Return the [X, Y] coordinate for the center point of the cell that contains the specified text.  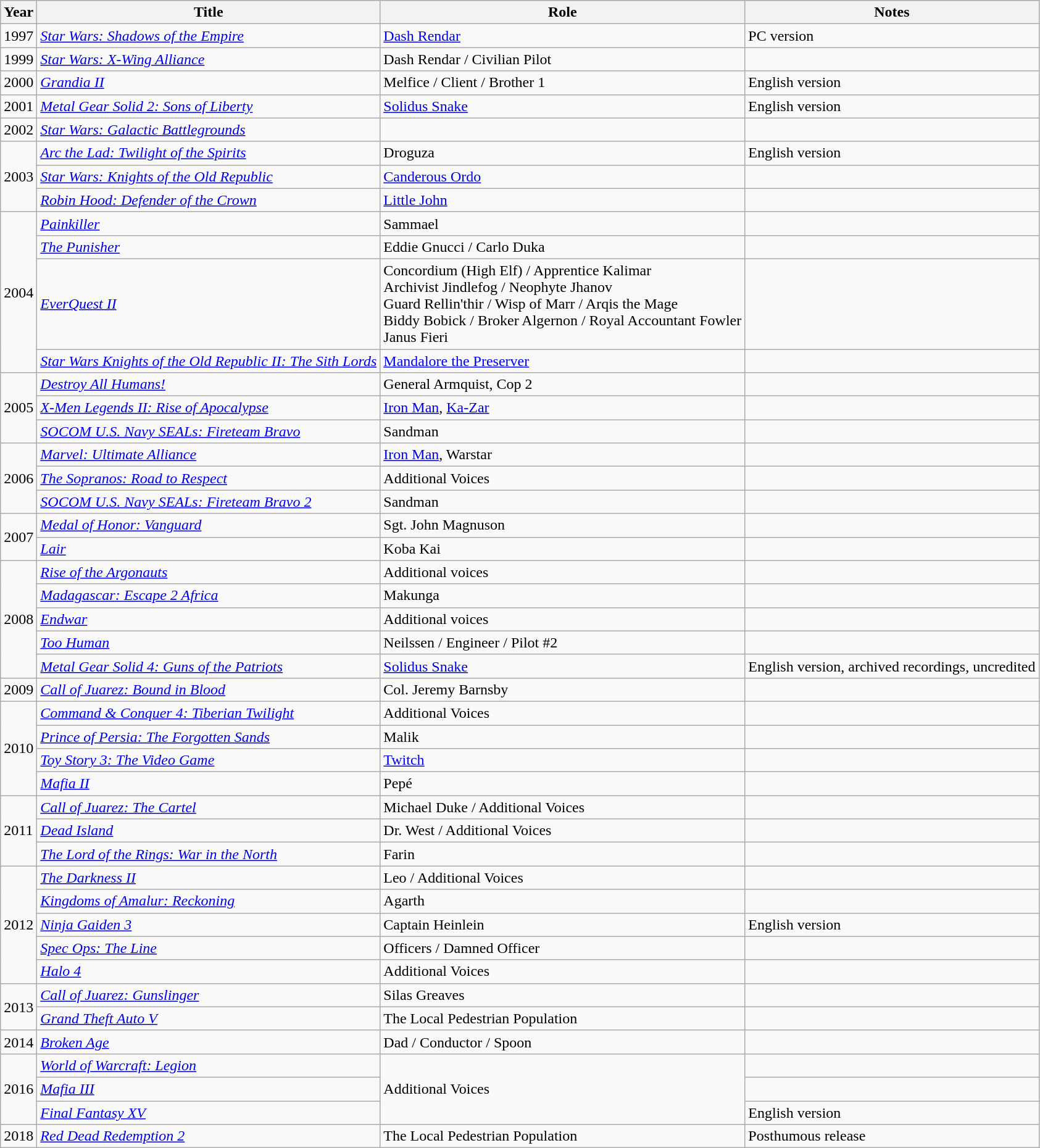
Star Wars: Galactic Battlegrounds [209, 130]
Eddie Gnucci / Carlo Duka [563, 247]
Lair [209, 549]
Michael Duke / Additional Voices [563, 807]
Grandia II [209, 83]
Col. Jeremy Barnsby [563, 689]
General Armquist, Cop 2 [563, 385]
The Sopranos: Road to Respect [209, 478]
2007 [19, 537]
Endwar [209, 619]
Melfice / Client / Brother 1 [563, 83]
Silas Greaves [563, 995]
Medal of Honor: Vanguard [209, 525]
Too Human [209, 643]
Prince of Persia: The Forgotten Sands [209, 736]
Little John [563, 200]
Dead Island [209, 831]
Captain Heinlein [563, 925]
Grand Theft Auto V [209, 1018]
Halo 4 [209, 971]
Officers / Damned Officer [563, 948]
The Punisher [209, 247]
2005 [19, 408]
2013 [19, 1007]
1999 [19, 59]
Koba Kai [563, 549]
Canderous Ordo [563, 177]
2003 [19, 177]
2011 [19, 831]
Madagascar: Escape 2 Africa [209, 596]
2000 [19, 83]
Dash Rendar [563, 36]
The Lord of the Rings: War in the North [209, 854]
Rise of the Argonauts [209, 572]
English version, archived recordings, uncredited [892, 666]
2004 [19, 292]
Year [19, 12]
Marvel: Ultimate Alliance [209, 455]
Mafia II [209, 784]
Twitch [563, 760]
Notes [892, 12]
Dash Rendar / Civilian Pilot [563, 59]
Pepé [563, 784]
Sammael [563, 223]
SOCOM U.S. Navy SEALs: Fireteam Bravo [209, 431]
Star Wars: Knights of the Old Republic [209, 177]
Painkiller [209, 223]
Call of Juarez: The Cartel [209, 807]
2010 [19, 748]
Broken Age [209, 1042]
Destroy All Humans! [209, 385]
Red Dead Redemption 2 [209, 1136]
EverQuest II [209, 304]
Mandalore the Preserver [563, 361]
2018 [19, 1136]
Iron Man, Warstar [563, 455]
Mafia III [209, 1089]
SOCOM U.S. Navy SEALs: Fireteam Bravo 2 [209, 502]
1997 [19, 36]
Call of Juarez: Bound in Blood [209, 689]
2006 [19, 478]
Robin Hood: Defender of the Crown [209, 200]
Droguza [563, 153]
World of Warcraft: Legion [209, 1065]
Iron Man, Ka-Zar [563, 408]
Sgt. John Magnuson [563, 525]
Dad / Conductor / Spoon [563, 1042]
The Darkness II [209, 878]
2014 [19, 1042]
Command & Conquer 4: Tiberian Twilight [209, 713]
Farin [563, 854]
Spec Ops: The Line [209, 948]
Leo / Additional Voices [563, 878]
X-Men Legends II: Rise of Apocalypse [209, 408]
2001 [19, 106]
Final Fantasy XV [209, 1113]
Kingdoms of Amalur: Reckoning [209, 901]
Ninja Gaiden 3 [209, 925]
Dr. West / Additional Voices [563, 831]
Malik [563, 736]
Metal Gear Solid 4: Guns of the Patriots [209, 666]
Star Wars: Shadows of the Empire [209, 36]
Star Wars Knights of the Old Republic II: The Sith Lords [209, 361]
2009 [19, 689]
Makunga [563, 596]
Agarth [563, 901]
Metal Gear Solid 2: Sons of Liberty [209, 106]
Toy Story 3: The Video Game [209, 760]
Arc the Lad: Twilight of the Spirits [209, 153]
PC version [892, 36]
Neilssen / Engineer / Pilot #2 [563, 643]
2008 [19, 619]
2012 [19, 925]
Posthumous release [892, 1136]
Title [209, 12]
2002 [19, 130]
Role [563, 12]
2016 [19, 1089]
Star Wars: X-Wing Alliance [209, 59]
Call of Juarez: Gunslinger [209, 995]
